From the cell containing the given text, extract its center point as [x, y] coordinate. 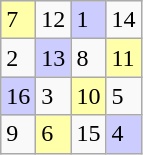
16 [18, 96]
3 [54, 96]
7 [18, 20]
6 [54, 134]
12 [54, 20]
11 [124, 58]
9 [18, 134]
13 [54, 58]
5 [124, 96]
8 [88, 58]
15 [88, 134]
2 [18, 58]
14 [124, 20]
10 [88, 96]
1 [88, 20]
4 [124, 134]
